Locate the cell with the specified text and output its (x, y) center coordinate. 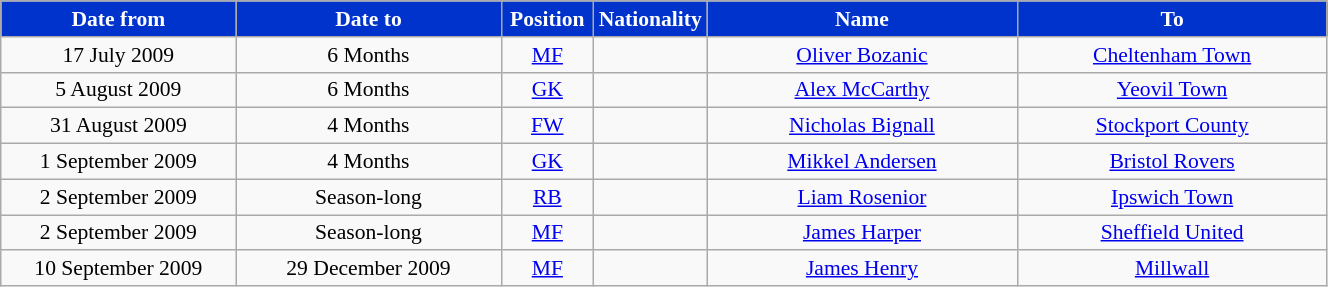
Nationality (650, 19)
Nicholas Bignall (862, 126)
RB (548, 197)
5 August 2009 (118, 90)
FW (548, 126)
Name (862, 19)
James Harper (862, 233)
Mikkel Andersen (862, 162)
29 December 2009 (368, 269)
Sheffield United (1172, 233)
Ipswich Town (1172, 197)
1 September 2009 (118, 162)
Position (548, 19)
Bristol Rovers (1172, 162)
Date from (118, 19)
Date to (368, 19)
James Henry (862, 269)
Millwall (1172, 269)
31 August 2009 (118, 126)
17 July 2009 (118, 55)
To (1172, 19)
Oliver Bozanic (862, 55)
Liam Rosenior (862, 197)
Yeovil Town (1172, 90)
Cheltenham Town (1172, 55)
10 September 2009 (118, 269)
Alex McCarthy (862, 90)
Stockport County (1172, 126)
